Output the [x, y] coordinate of the center of the cell containing the given text.  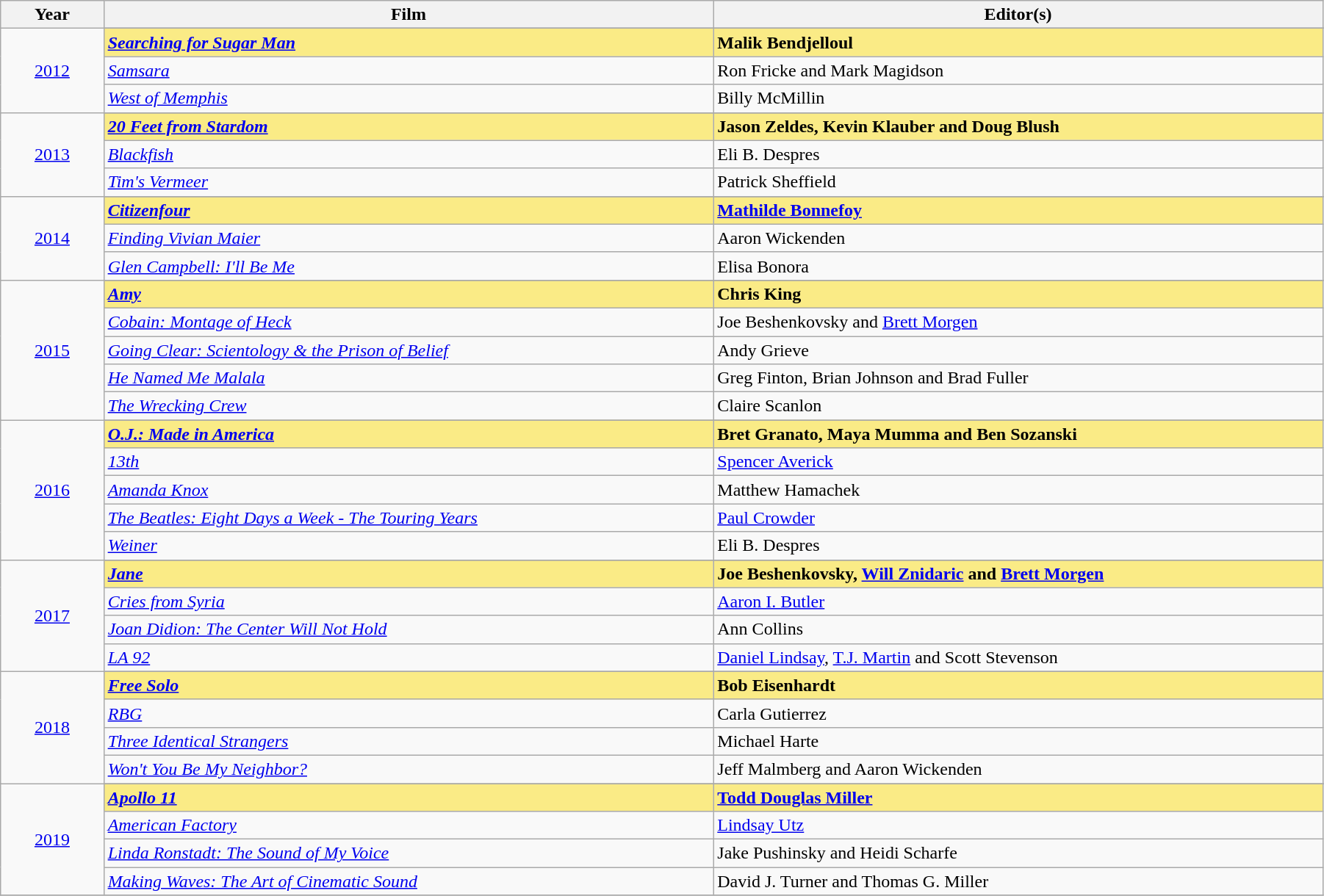
2018 [52, 727]
Weiner [409, 546]
Jake Pushinsky and Heidi Scharfe [1018, 853]
Film [409, 15]
Carla Gutierrez [1018, 713]
Malik Bendjelloul [1018, 43]
Joe Beshenkovsky, Will Znidaric and Brett Morgen [1018, 574]
Linda Ronstadt: The Sound of My Voice [409, 853]
2017 [52, 615]
LA 92 [409, 657]
Going Clear: Scientology & the Prison of Belief [409, 350]
2016 [52, 490]
Cries from Syria [409, 601]
Patrick Sheffield [1018, 182]
Jason Zeldes, Kevin Klauber and Doug Blush [1018, 126]
20 Feet from Stardom [409, 126]
2014 [52, 238]
West of Memphis [409, 98]
Claire Scanlon [1018, 406]
Jeff Malmberg and Aaron Wickenden [1018, 769]
Ron Fricke and Mark Magidson [1018, 71]
The Beatles: Eight Days a Week - The Touring Years [409, 518]
The Wrecking Crew [409, 406]
Finding Vivian Maier [409, 238]
Bob Eisenhardt [1018, 685]
Billy McMillin [1018, 98]
Three Identical Strangers [409, 741]
Editor(s) [1018, 15]
Joe Beshenkovsky and Brett Morgen [1018, 322]
Ann Collins [1018, 629]
Blackfish [409, 154]
Apollo 11 [409, 797]
Matthew Hamachek [1018, 490]
Jane [409, 574]
Todd Douglas Miller [1018, 797]
Mathilde Bonnefoy [1018, 210]
Free Solo [409, 685]
Won't You Be My Neighbor? [409, 769]
Lindsay Utz [1018, 825]
Cobain: Montage of Heck [409, 322]
2012 [52, 71]
Amanda Knox [409, 490]
Citizenfour [409, 210]
Daniel Lindsay, T.J. Martin and Scott Stevenson [1018, 657]
Joan Didion: The Center Will Not Hold [409, 629]
2019 [52, 839]
Greg Finton, Brian Johnson and Brad Fuller [1018, 378]
Elisa Bonora [1018, 266]
O.J.: Made in America [409, 434]
Bret Granato, Maya Mumma and Ben Sozanski [1018, 434]
David J. Turner and Thomas G. Miller [1018, 881]
Glen Campbell: I'll Be Me [409, 266]
Aaron I. Butler [1018, 601]
Amy [409, 294]
He Named Me Malala [409, 378]
13th [409, 462]
Aaron Wickenden [1018, 238]
Spencer Averick [1018, 462]
Year [52, 15]
Paul Crowder [1018, 518]
Making Waves: The Art of Cinematic Sound [409, 881]
American Factory [409, 825]
2015 [52, 350]
Michael Harte [1018, 741]
Tim's Vermeer [409, 182]
Chris King [1018, 294]
Searching for Sugar Man [409, 43]
2013 [52, 154]
Andy Grieve [1018, 350]
RBG [409, 713]
Samsara [409, 71]
